From the cell containing the given text, extract its center point as (X, Y) coordinate. 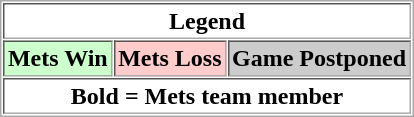
Legend (206, 21)
Mets Win (58, 58)
Game Postponed (320, 58)
Mets Loss (170, 58)
Bold = Mets team member (206, 96)
